Search for the cell housing the specified text and yield its [X, Y] center coordinate. 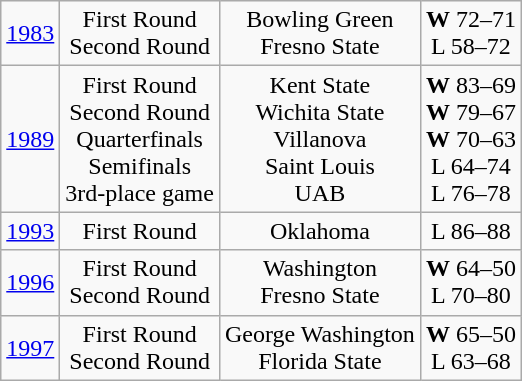
L 86–88 [470, 231]
1996 [30, 282]
WashingtonFresno State [320, 282]
George WashingtonFlorida State [320, 348]
1983 [30, 34]
Kent StateWichita StateVillanovaSaint LouisUAB [320, 139]
Oklahoma [320, 231]
First RoundSecond RoundQuarterfinalsSemifinals3rd-place game [140, 139]
W 65–50L 63–68 [470, 348]
W 72–71L 58–72 [470, 34]
1989 [30, 139]
1993 [30, 231]
First Round [140, 231]
1997 [30, 348]
W 64–50L 70–80 [470, 282]
Bowling GreenFresno State [320, 34]
W 83–69W 79–67W 70–63L 64–74L 76–78 [470, 139]
